Capture the cell that displays the provided text and extract its [x, y] central coordinate. 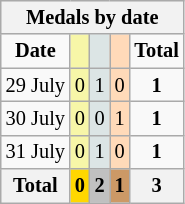
29 July [36, 85]
30 July [36, 118]
Date [36, 51]
2 [100, 186]
3 [156, 186]
31 July [36, 152]
Medals by date [92, 17]
